Detect which cell encompasses the target text, then output its [X, Y] center coordinate. 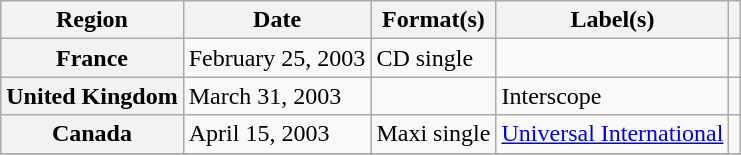
CD single [434, 58]
Interscope [612, 96]
Label(s) [612, 20]
February 25, 2003 [277, 58]
Date [277, 20]
March 31, 2003 [277, 96]
Region [92, 20]
Format(s) [434, 20]
Maxi single [434, 134]
France [92, 58]
Universal International [612, 134]
Canada [92, 134]
United Kingdom [92, 96]
April 15, 2003 [277, 134]
